Detect which cell encompasses the target text, then output its [x, y] center coordinate. 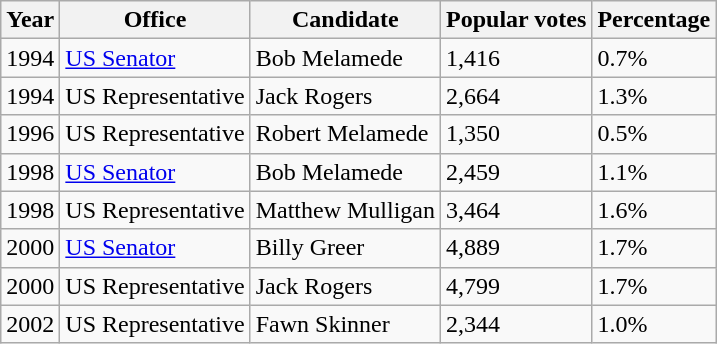
0.5% [654, 134]
Percentage [654, 20]
Fawn Skinner [345, 324]
Billy Greer [345, 248]
2,459 [516, 172]
1.6% [654, 210]
Candidate [345, 20]
Matthew Mulligan [345, 210]
4,889 [516, 248]
1,416 [516, 58]
2002 [30, 324]
1.1% [654, 172]
Year [30, 20]
2,664 [516, 96]
1.3% [654, 96]
1.0% [654, 324]
1,350 [516, 134]
Robert Melamede [345, 134]
Office [155, 20]
3,464 [516, 210]
2,344 [516, 324]
Popular votes [516, 20]
0.7% [654, 58]
1996 [30, 134]
4,799 [516, 286]
